Determine the [x, y] coordinate at the center of the cell enclosing the given text.  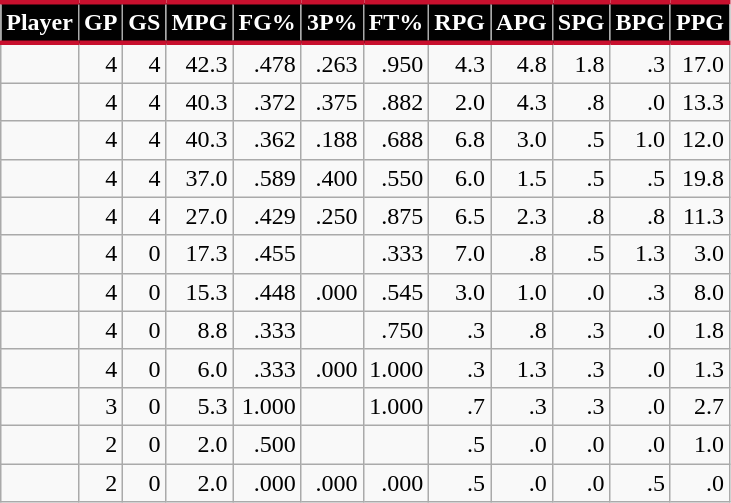
13.3 [700, 102]
8.0 [700, 292]
.688 [396, 140]
3 [100, 406]
GP [100, 22]
6.5 [460, 216]
.362 [267, 140]
37.0 [200, 178]
.478 [267, 63]
27.0 [200, 216]
6.8 [460, 140]
.545 [396, 292]
.455 [267, 254]
.750 [396, 330]
.448 [267, 292]
.950 [396, 63]
.550 [396, 178]
7.0 [460, 254]
11.3 [700, 216]
.875 [396, 216]
2.3 [522, 216]
.589 [267, 178]
3P% [332, 22]
.375 [332, 102]
5.3 [200, 406]
.263 [332, 63]
15.3 [200, 292]
GS [144, 22]
.188 [332, 140]
SPG [581, 22]
17.0 [700, 63]
MPG [200, 22]
.250 [332, 216]
4.8 [522, 63]
2.7 [700, 406]
.7 [460, 406]
.882 [396, 102]
12.0 [700, 140]
Player [40, 22]
.372 [267, 102]
8.8 [200, 330]
FG% [267, 22]
42.3 [200, 63]
PPG [700, 22]
FT% [396, 22]
.400 [332, 178]
1.5 [522, 178]
.429 [267, 216]
19.8 [700, 178]
BPG [640, 22]
17.3 [200, 254]
APG [522, 22]
.500 [267, 444]
RPG [460, 22]
